Output the [X, Y] coordinate of the center of the cell containing the given text.  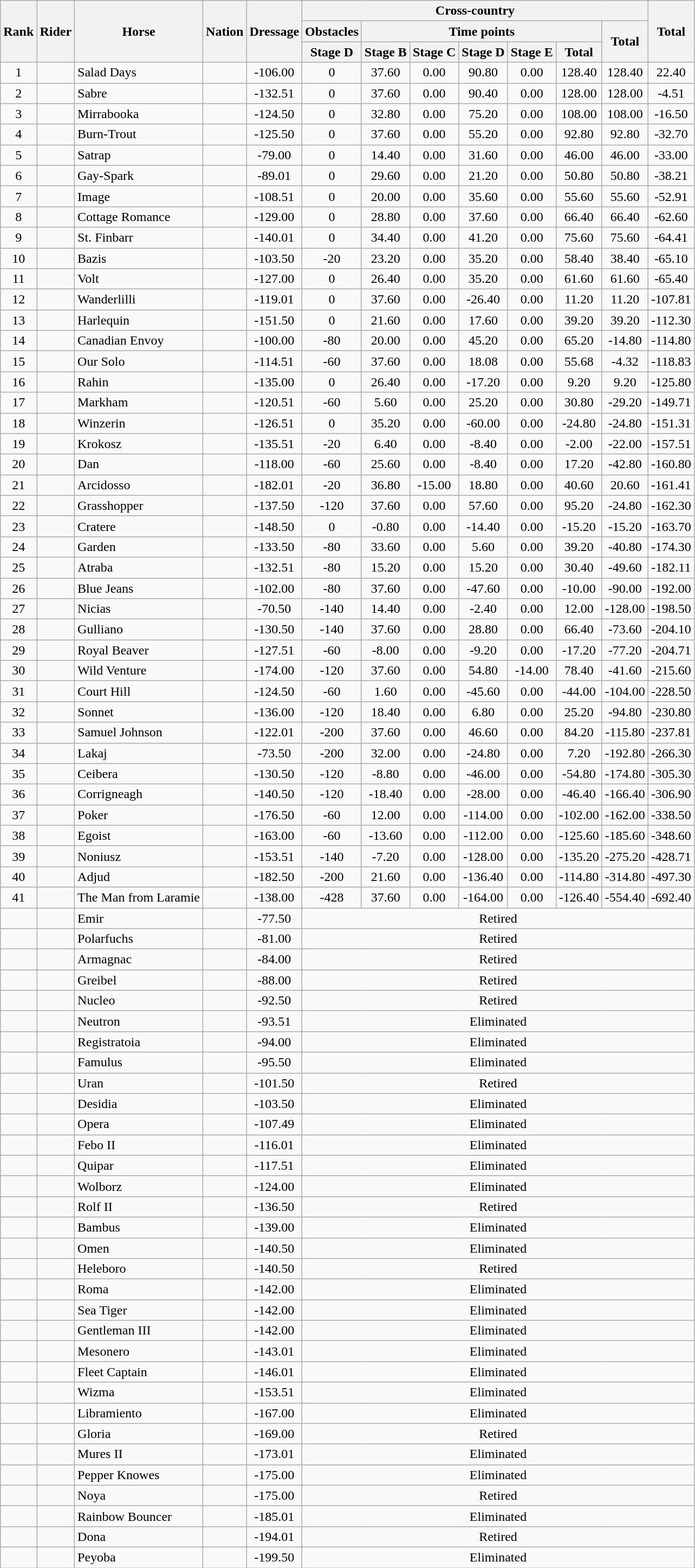
The Man from Laramie [139, 897]
-275.20 [625, 856]
-93.51 [274, 1021]
Sea Tiger [139, 1310]
-174.00 [274, 671]
-139.00 [274, 1227]
19 [18, 444]
18.80 [483, 485]
Rider [56, 31]
Corrigneagh [139, 794]
40.60 [579, 485]
Wizma [139, 1392]
-182.11 [671, 567]
-137.50 [274, 506]
22 [18, 506]
-118.83 [671, 361]
20 [18, 464]
38 [18, 835]
-199.50 [274, 1557]
-114.51 [274, 361]
-10.00 [579, 588]
Stage E [532, 52]
41 [18, 897]
-148.50 [274, 526]
-44.00 [579, 691]
-60.00 [483, 423]
-46.00 [483, 774]
Cratere [139, 526]
-204.71 [671, 650]
-120.51 [274, 403]
-215.60 [671, 671]
-266.30 [671, 753]
-122.01 [274, 733]
Stage C [434, 52]
Mures II [139, 1454]
-125.50 [274, 134]
23.20 [386, 258]
20.60 [625, 485]
-41.60 [625, 671]
Noya [139, 1495]
-8.00 [386, 650]
1 [18, 73]
Wanderlilli [139, 300]
-182.50 [274, 877]
-306.90 [671, 794]
Samuel Johnson [139, 733]
17.60 [483, 320]
-117.51 [274, 1165]
Heleboro [139, 1269]
Ceibera [139, 774]
-162.00 [625, 815]
90.80 [483, 73]
-88.00 [274, 980]
-174.30 [671, 547]
-163.00 [274, 835]
15 [18, 361]
-47.60 [483, 588]
Egoist [139, 835]
-314.80 [625, 877]
Satrap [139, 155]
30.40 [579, 567]
-40.80 [625, 547]
Emir [139, 918]
Rainbow Bouncer [139, 1516]
-89.01 [274, 176]
Gloria [139, 1434]
-125.60 [579, 835]
Sonnet [139, 712]
18.40 [386, 712]
34 [18, 753]
Noniusz [139, 856]
-198.50 [671, 609]
31.60 [483, 155]
-81.00 [274, 939]
-136.40 [483, 877]
32.00 [386, 753]
Registratoia [139, 1042]
-18.40 [386, 794]
-554.40 [625, 897]
33 [18, 733]
-108.51 [274, 196]
46.60 [483, 733]
55.20 [483, 134]
Lakaj [139, 753]
-228.50 [671, 691]
-104.00 [625, 691]
Winzerin [139, 423]
-164.00 [483, 897]
-100.00 [274, 341]
40 [18, 877]
-136.00 [274, 712]
-151.31 [671, 423]
Horse [139, 31]
-0.80 [386, 526]
-94.80 [625, 712]
Canadian Envoy [139, 341]
Wild Venture [139, 671]
3 [18, 114]
-125.80 [671, 382]
-119.01 [274, 300]
-143.01 [274, 1351]
18.08 [483, 361]
-348.60 [671, 835]
45.20 [483, 341]
-135.20 [579, 856]
-26.40 [483, 300]
-95.50 [274, 1062]
14 [18, 341]
6.40 [386, 444]
11 [18, 279]
25 [18, 567]
27 [18, 609]
-79.00 [274, 155]
-127.00 [274, 279]
-65.40 [671, 279]
-185.60 [625, 835]
Rank [18, 31]
Dressage [274, 31]
-112.00 [483, 835]
-14.00 [532, 671]
-29.20 [625, 403]
-185.01 [274, 1516]
-16.50 [671, 114]
41.20 [483, 237]
-176.50 [274, 815]
-133.50 [274, 547]
-149.71 [671, 403]
-182.01 [274, 485]
29.60 [386, 176]
18 [18, 423]
6.80 [483, 712]
28 [18, 630]
-140.01 [274, 237]
-90.00 [625, 588]
-305.30 [671, 774]
-4.51 [671, 93]
Salad Days [139, 73]
-230.80 [671, 712]
-192.80 [625, 753]
-8.80 [386, 774]
30.80 [579, 403]
35.60 [483, 196]
8 [18, 217]
-101.50 [274, 1083]
54.80 [483, 671]
-2.00 [579, 444]
Atraba [139, 567]
-162.30 [671, 506]
32.80 [386, 114]
Cross-country [476, 11]
-2.40 [483, 609]
-160.80 [671, 464]
Fleet Captain [139, 1372]
-49.60 [625, 567]
12 [18, 300]
Pepper Knowes [139, 1475]
Quipar [139, 1165]
-64.41 [671, 237]
Rahin [139, 382]
-13.60 [386, 835]
-204.10 [671, 630]
-163.70 [671, 526]
-112.30 [671, 320]
-73.60 [625, 630]
34.40 [386, 237]
-428.71 [671, 856]
4 [18, 134]
-28.00 [483, 794]
Garden [139, 547]
30 [18, 671]
Bazis [139, 258]
29 [18, 650]
Harlequin [139, 320]
-14.80 [625, 341]
-114.00 [483, 815]
Roma [139, 1290]
Dona [139, 1537]
-14.40 [483, 526]
Famulus [139, 1062]
-194.01 [274, 1537]
-107.49 [274, 1124]
13 [18, 320]
2 [18, 93]
Bambus [139, 1227]
Febo II [139, 1145]
Markham [139, 403]
1.60 [386, 691]
95.20 [579, 506]
38.40 [625, 258]
Obstacles [332, 31]
-77.20 [625, 650]
-138.00 [274, 897]
Stage B [386, 52]
Desidia [139, 1104]
-173.01 [274, 1454]
-118.00 [274, 464]
Court Hill [139, 691]
5 [18, 155]
Omen [139, 1248]
10 [18, 258]
32 [18, 712]
-77.50 [274, 918]
-33.00 [671, 155]
-70.50 [274, 609]
Uran [139, 1083]
Image [139, 196]
Burn-Trout [139, 134]
37 [18, 815]
-166.40 [625, 794]
-62.60 [671, 217]
Grasshopper [139, 506]
-45.60 [483, 691]
58.40 [579, 258]
6 [18, 176]
25.60 [386, 464]
9 [18, 237]
Gentleman III [139, 1331]
-42.80 [625, 464]
-192.00 [671, 588]
Nation [225, 31]
-15.00 [434, 485]
-65.10 [671, 258]
-73.50 [274, 753]
Wolborz [139, 1186]
-84.00 [274, 960]
St. Finbarr [139, 237]
Mirrabooka [139, 114]
-38.21 [671, 176]
Our Solo [139, 361]
-94.00 [274, 1042]
65.20 [579, 341]
Peyoba [139, 1557]
55.68 [579, 361]
Arcidosso [139, 485]
-9.20 [483, 650]
-135.51 [274, 444]
-126.40 [579, 897]
-7.20 [386, 856]
-126.51 [274, 423]
Rolf II [139, 1207]
Dan [139, 464]
57.60 [483, 506]
Mesonero [139, 1351]
36 [18, 794]
Gulliano [139, 630]
31 [18, 691]
24 [18, 547]
-4.32 [625, 361]
-338.50 [671, 815]
35 [18, 774]
-692.40 [671, 897]
Nicias [139, 609]
Time points [482, 31]
Cottage Romance [139, 217]
16 [18, 382]
-22.00 [625, 444]
90.40 [483, 93]
-32.70 [671, 134]
33.60 [386, 547]
-428 [332, 897]
-146.01 [274, 1372]
-127.51 [274, 650]
-107.81 [671, 300]
Sabre [139, 93]
Krokosz [139, 444]
Nucleo [139, 1001]
7.20 [579, 753]
36.80 [386, 485]
Volt [139, 279]
23 [18, 526]
-237.81 [671, 733]
-106.00 [274, 73]
Royal Beaver [139, 650]
Armagnac [139, 960]
-92.50 [274, 1001]
Greibel [139, 980]
-157.51 [671, 444]
78.40 [579, 671]
-129.00 [274, 217]
75.20 [483, 114]
Gay-Spark [139, 176]
84.20 [579, 733]
17 [18, 403]
22.40 [671, 73]
Opera [139, 1124]
39 [18, 856]
-46.40 [579, 794]
Poker [139, 815]
-124.00 [274, 1186]
-115.80 [625, 733]
-174.80 [625, 774]
Polarfuchs [139, 939]
21 [18, 485]
Adjud [139, 877]
-116.01 [274, 1145]
7 [18, 196]
-151.50 [274, 320]
26 [18, 588]
-167.00 [274, 1413]
Neutron [139, 1021]
-161.41 [671, 485]
-52.91 [671, 196]
Libramiento [139, 1413]
-135.00 [274, 382]
-136.50 [274, 1207]
21.20 [483, 176]
17.20 [579, 464]
Blue Jeans [139, 588]
-497.30 [671, 877]
-169.00 [274, 1434]
-54.80 [579, 774]
